Search for the cell housing the specified text and yield its (x, y) center coordinate. 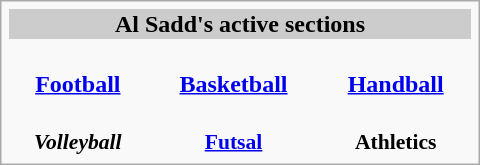
Volleyball (78, 129)
Athletics (396, 129)
Basketball (233, 70)
Football (78, 70)
Futsal (233, 129)
Al Sadd's active sections (240, 24)
Handball (396, 70)
